Extract the [X, Y] coordinate from the center of the cell holding the provided text.  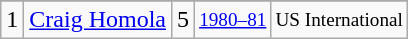
Craig Homola [98, 20]
5 [184, 20]
US International [340, 20]
1980–81 [233, 20]
1 [12, 20]
